Provide the (x, y) coordinate of the cell's center where the given text is located.  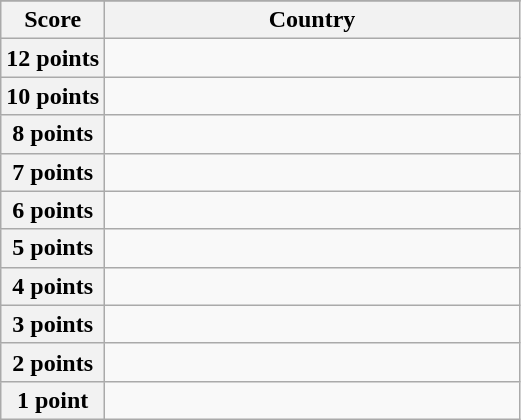
5 points (53, 248)
3 points (53, 324)
7 points (53, 172)
6 points (53, 210)
4 points (53, 286)
10 points (53, 96)
8 points (53, 134)
1 point (53, 400)
2 points (53, 362)
Score (53, 20)
Country (312, 20)
12 points (53, 58)
